Identify which cell holds the provided text, then report its (x, y) central coordinate. 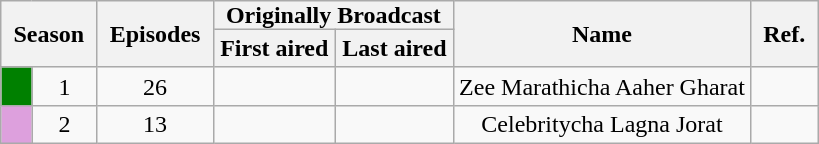
First aired (274, 48)
Originally Broadcast (333, 15)
Zee Marathicha Aaher Gharat (602, 86)
Ref. (784, 34)
Season (49, 34)
26 (155, 86)
Last aired (394, 48)
2 (64, 124)
Name (602, 34)
13 (155, 124)
Celebritycha Lagna Jorat (602, 124)
Episodes (155, 34)
1 (64, 86)
